Scan for the cell matching the given text and deliver its (x, y) coordinate at center. 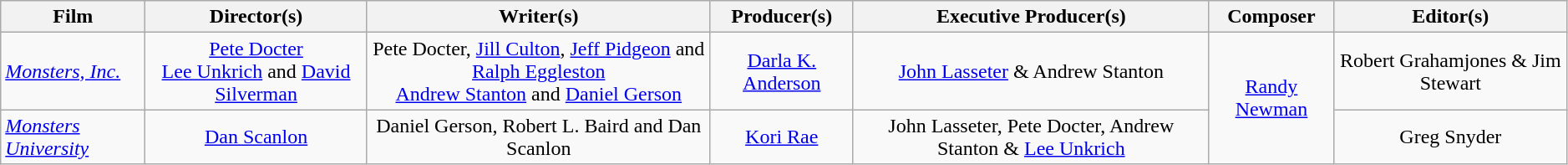
Monsters University (74, 137)
Composer (1271, 17)
John Lasseter & Andrew Stanton (1031, 71)
John Lasseter, Pete Docter, Andrew Stanton & Lee Unkrich (1031, 137)
Daniel Gerson, Robert L. Baird and Dan Scanlon (538, 137)
Kori Rae (782, 137)
Editor(s) (1450, 17)
Dan Scanlon (256, 137)
Greg Snyder (1450, 137)
Director(s) (256, 17)
Film (74, 17)
Pete Docter, Jill Culton, Jeff Pidgeon and Ralph Eggleston Andrew Stanton and Daniel Gerson (538, 71)
Executive Producer(s) (1031, 17)
Writer(s) (538, 17)
Producer(s) (782, 17)
Darla K. Anderson (782, 71)
Robert Grahamjones & Jim Stewart (1450, 71)
Randy Newman (1271, 99)
Monsters, Inc. (74, 71)
Pete Docter Lee Unkrich and David Silverman (256, 71)
